Output the [X, Y] coordinate of the center of the cell containing the given text.  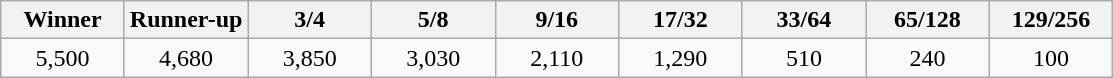
5/8 [433, 20]
129/256 [1051, 20]
3,850 [310, 58]
3,030 [433, 58]
9/16 [557, 20]
100 [1051, 58]
17/32 [681, 20]
1,290 [681, 58]
510 [804, 58]
4,680 [186, 58]
Runner-up [186, 20]
2,110 [557, 58]
3/4 [310, 20]
5,500 [63, 58]
240 [928, 58]
65/128 [928, 20]
Winner [63, 20]
33/64 [804, 20]
